Locate the cell with the specified text and output its (x, y) center coordinate. 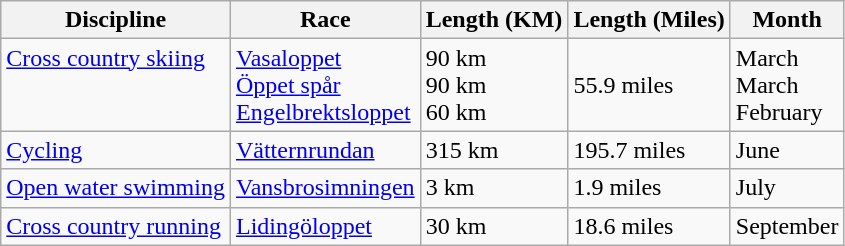
Length (KM) (494, 20)
July (787, 188)
55.9 miles (649, 85)
90 km90 km60 km (494, 85)
Vansbrosimningen (325, 188)
MarchMarchFebruary (787, 85)
Cross country running (116, 226)
Open water swimming (116, 188)
Month (787, 20)
Discipline (116, 20)
30 km (494, 226)
195.7 miles (649, 150)
Length (Miles) (649, 20)
June (787, 150)
Vätternrundan (325, 150)
315 km (494, 150)
3 km (494, 188)
VasaloppetÖppet spårEngelbrektsloppet (325, 85)
Cycling (116, 150)
Cross country skiing (116, 85)
18.6 miles (649, 226)
Race (325, 20)
Lidingöloppet (325, 226)
1.9 miles (649, 188)
September (787, 226)
